Determine the (x, y) coordinate at the center of the cell enclosing the given text.  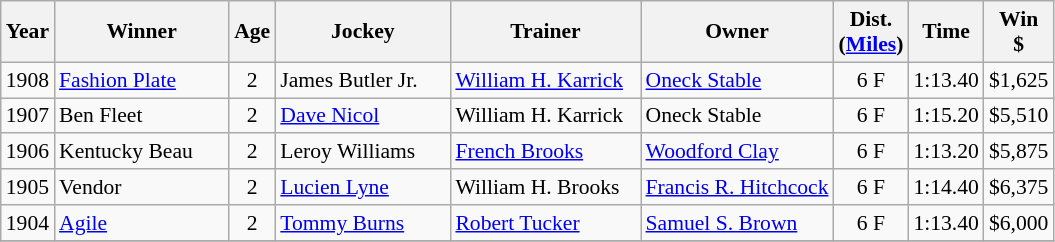
1:15.20 (946, 116)
James Butler Jr. (362, 80)
Robert Tucker (545, 223)
Leroy Williams (362, 152)
$1,625 (1018, 80)
1905 (28, 187)
Agile (142, 223)
Winner (142, 32)
$6,375 (1018, 187)
1:13.20 (946, 152)
Time (946, 32)
Year (28, 32)
$5,510 (1018, 116)
Ben Fleet (142, 116)
Owner (738, 32)
1908 (28, 80)
Dave Nicol (362, 116)
Samuel S. Brown (738, 223)
1906 (28, 152)
Woodford Clay (738, 152)
French Brooks (545, 152)
Fashion Plate (142, 80)
Win$ (1018, 32)
Francis R. Hitchcock (738, 187)
Vendor (142, 187)
1907 (28, 116)
Tommy Burns (362, 223)
1904 (28, 223)
William H. Brooks (545, 187)
Trainer (545, 32)
$6,000 (1018, 223)
Kentucky Beau (142, 152)
Lucien Lyne (362, 187)
Dist. (Miles) (872, 32)
Jockey (362, 32)
1:14.40 (946, 187)
$5,875 (1018, 152)
Age (252, 32)
